For the text-containing cell, return its midpoint in (x, y) coordinate format. 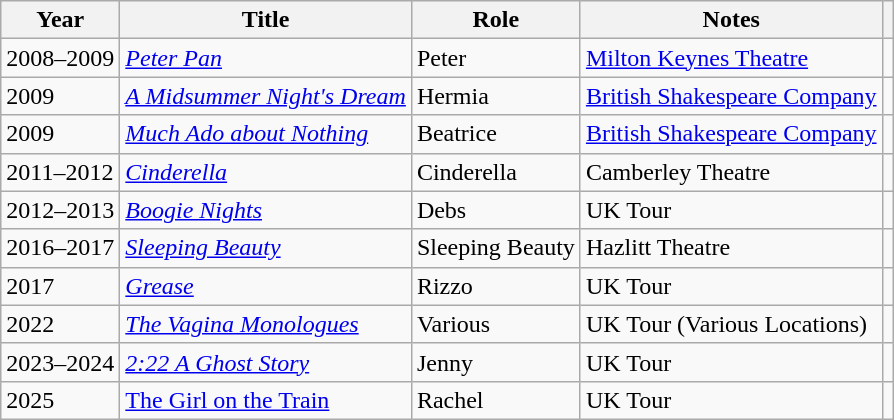
Much Ado about Nothing (266, 134)
The Vagina Monologues (266, 324)
2016–2017 (60, 248)
Year (60, 20)
2025 (60, 400)
2008–2009 (60, 58)
2023–2024 (60, 362)
Title (266, 20)
2011–2012 (60, 172)
Boogie Nights (266, 210)
A Midsummer Night's Dream (266, 96)
Hermia (496, 96)
Rizzo (496, 286)
Various (496, 324)
Debs (496, 210)
Peter Pan (266, 58)
2:22 A Ghost Story (266, 362)
2022 (60, 324)
Peter (496, 58)
Role (496, 20)
Grease (266, 286)
Beatrice (496, 134)
Milton Keynes Theatre (731, 58)
UK Tour (Various Locations) (731, 324)
Camberley Theatre (731, 172)
The Girl on the Train (266, 400)
Rachel (496, 400)
Jenny (496, 362)
Hazlitt Theatre (731, 248)
2012–2013 (60, 210)
2017 (60, 286)
Notes (731, 20)
